Output the [X, Y] coordinate of the center of the cell containing the given text.  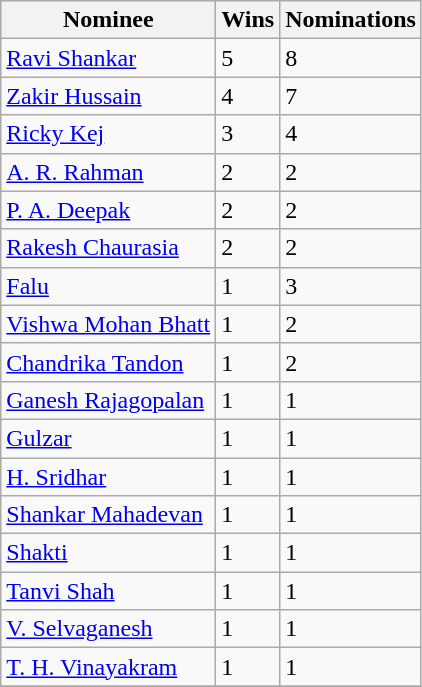
Falu [108, 286]
Shakti [108, 553]
H. Sridhar [108, 477]
P. A. Deepak [108, 210]
Ravi Shankar [108, 58]
Zakir Hussain [108, 96]
8 [351, 58]
Gulzar [108, 438]
V. Selvaganesh [108, 629]
5 [248, 58]
Ganesh Rajagopalan [108, 400]
Nominee [108, 20]
7 [351, 96]
Tanvi Shah [108, 591]
Rakesh Chaurasia [108, 248]
Wins [248, 20]
Chandrika Tandon [108, 362]
A. R. Rahman [108, 172]
T. H. Vinayakram [108, 667]
Shankar Mahadevan [108, 515]
Vishwa Mohan Bhatt [108, 324]
Nominations [351, 20]
Ricky Kej [108, 134]
